Search for the cell housing the specified text and yield its [x, y] center coordinate. 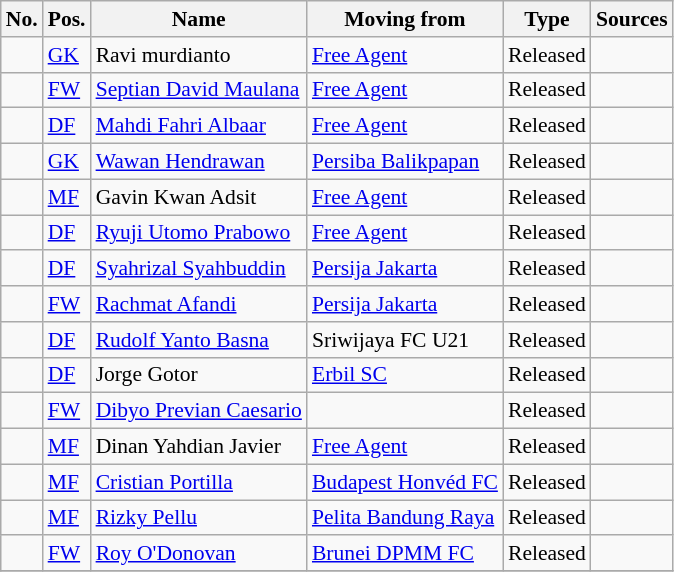
Wawan Hendrawan [199, 162]
Persiba Balikpapan [405, 162]
Sriwijaya FC U21 [405, 340]
Cristian Portilla [199, 482]
Moving from [405, 19]
Ryuji Utomo Prabowo [199, 233]
Roy O'Donovan [199, 554]
Gavin Kwan Adsit [199, 197]
Mahdi Fahri Albaar [199, 126]
Erbil SC [405, 375]
Name [199, 19]
Jorge Gotor [199, 375]
Pelita Bandung Raya [405, 518]
Rudolf Yanto Basna [199, 340]
Ravi murdianto [199, 55]
Syahrizal Syahbuddin [199, 269]
Dibyo Previan Caesario [199, 411]
Rizky Pellu [199, 518]
Sources [632, 19]
Budapest Honvéd FC [405, 482]
Pos. [67, 19]
No. [22, 19]
Dinan Yahdian Javier [199, 447]
Rachmat Afandi [199, 304]
Type [547, 19]
Septian David Maulana [199, 90]
Brunei DPMM FC [405, 554]
